Search for the cell housing the specified text and yield its (X, Y) center coordinate. 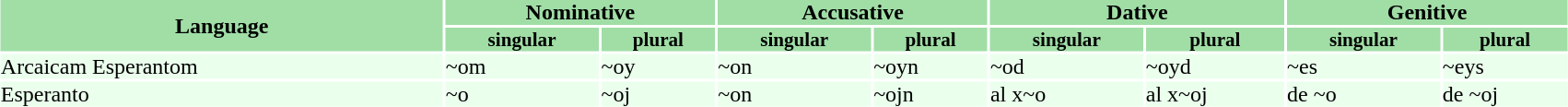
al x~oj (1215, 94)
Genitive (1427, 13)
~es (1363, 66)
de ~o (1363, 94)
~o (522, 94)
~oj (659, 94)
~od (1067, 66)
Nominative (580, 13)
al x~o (1067, 94)
Dative (1137, 13)
~oyn (930, 66)
Esperanto (222, 94)
~om (522, 66)
Accusative (853, 13)
~ojn (930, 94)
~eys (1505, 66)
~oyd (1215, 66)
~oy (659, 66)
Arcaicam Esperantom (222, 66)
de ~oj (1505, 94)
Language (222, 26)
